Extract the [X, Y] coordinate from the center of the cell holding the provided text.  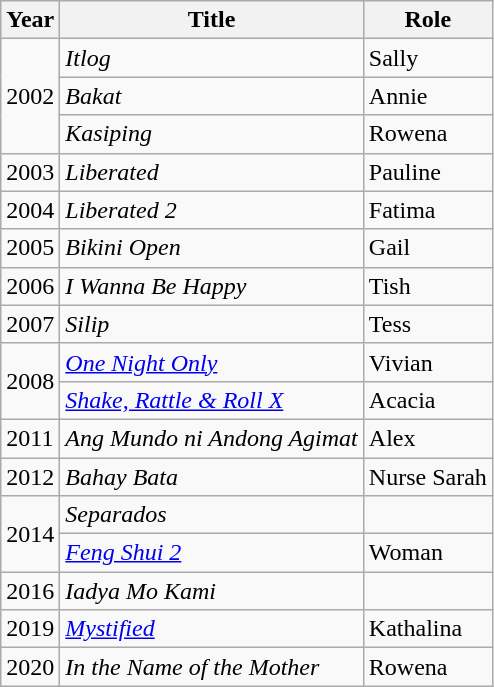
Liberated 2 [212, 210]
2008 [30, 381]
Alex [428, 438]
Iadya Mo Kami [212, 591]
In the Name of the Mother [212, 667]
Vivian [428, 362]
Gail [428, 248]
Sally [428, 58]
2011 [30, 438]
Bahay Bata [212, 477]
Acacia [428, 400]
One Night Only [212, 362]
2014 [30, 534]
Mystified [212, 629]
2005 [30, 248]
Tish [428, 286]
2006 [30, 286]
Nurse Sarah [428, 477]
Separados [212, 515]
Feng Shui 2 [212, 553]
Year [30, 20]
Kathalina [428, 629]
Silip [212, 324]
Role [428, 20]
2016 [30, 591]
Pauline [428, 172]
Ang Mundo ni Andong Agimat [212, 438]
Fatima [428, 210]
Woman [428, 553]
2020 [30, 667]
Tess [428, 324]
2003 [30, 172]
Liberated [212, 172]
Kasiping [212, 134]
Title [212, 20]
Shake, Rattle & Roll X [212, 400]
I Wanna Be Happy [212, 286]
Bikini Open [212, 248]
Itlog [212, 58]
2002 [30, 96]
2012 [30, 477]
2007 [30, 324]
Bakat [212, 96]
2019 [30, 629]
Annie [428, 96]
2004 [30, 210]
